Extract the (x, y) coordinate from the center of the cell holding the provided text.  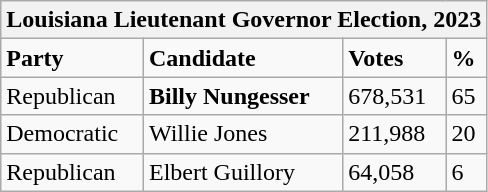
65 (466, 96)
20 (466, 134)
Democratic (72, 134)
Louisiana Lieutenant Governor Election, 2023 (244, 20)
64,058 (394, 172)
211,988 (394, 134)
Billy Nungesser (242, 96)
Candidate (242, 58)
Votes (394, 58)
% (466, 58)
678,531 (394, 96)
Party (72, 58)
Elbert Guillory (242, 172)
Willie Jones (242, 134)
6 (466, 172)
